Find where the given text appears and provide that cell's center as [X, Y] coordinate. 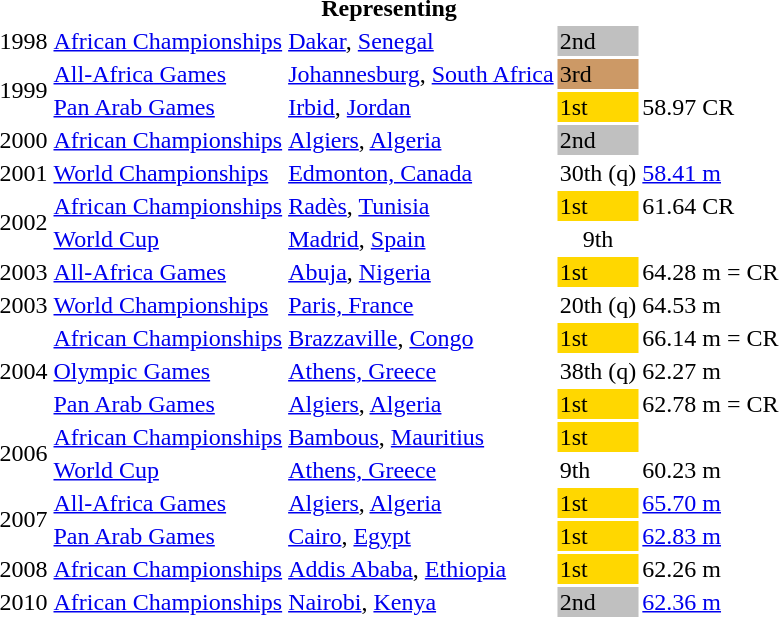
Paris, France [422, 305]
Addis Ababa, Ethiopia [422, 569]
Nairobi, Kenya [422, 602]
20th (q) [598, 305]
Madrid, Spain [422, 239]
38th (q) [598, 371]
Dakar, Senegal [422, 41]
Johannesburg, South Africa [422, 74]
Edmonton, Canada [422, 173]
30th (q) [598, 173]
Abuja, Nigeria [422, 272]
Irbid, Jordan [422, 107]
Olympic Games [168, 371]
3rd [598, 74]
Cairo, Egypt [422, 536]
Radès, Tunisia [422, 206]
Bambous, Mauritius [422, 437]
Brazzaville, Congo [422, 338]
